From the cell containing the given text, extract its center point as [x, y] coordinate. 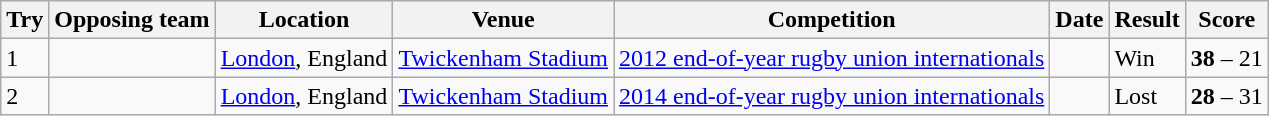
Try [25, 20]
2014 end-of-year rugby union internationals [832, 96]
Location [304, 20]
1 [25, 58]
Competition [832, 20]
Venue [504, 20]
Score [1226, 20]
Result [1147, 20]
Win [1147, 58]
Date [1080, 20]
Opposing team [132, 20]
2 [25, 96]
2012 end-of-year rugby union internationals [832, 58]
28 – 31 [1226, 96]
38 – 21 [1226, 58]
Lost [1147, 96]
